Provide the [x, y] coordinate of the cell's center where the given text is located.  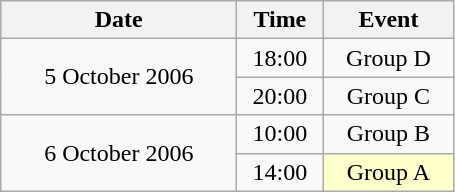
Date [119, 20]
14:00 [280, 172]
5 October 2006 [119, 77]
Group C [388, 96]
Event [388, 20]
6 October 2006 [119, 153]
18:00 [280, 58]
Group A [388, 172]
Time [280, 20]
10:00 [280, 134]
Group D [388, 58]
Group B [388, 134]
20:00 [280, 96]
